From the cell containing the given text, extract its center point as [x, y] coordinate. 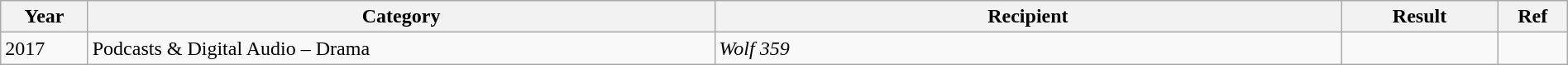
Year [45, 17]
Category [401, 17]
Ref [1532, 17]
Result [1419, 17]
Recipient [1028, 17]
Wolf 359 [1028, 48]
Podcasts & Digital Audio – Drama [401, 48]
2017 [45, 48]
